Scan for the cell matching the given text and deliver its (x, y) coordinate at center. 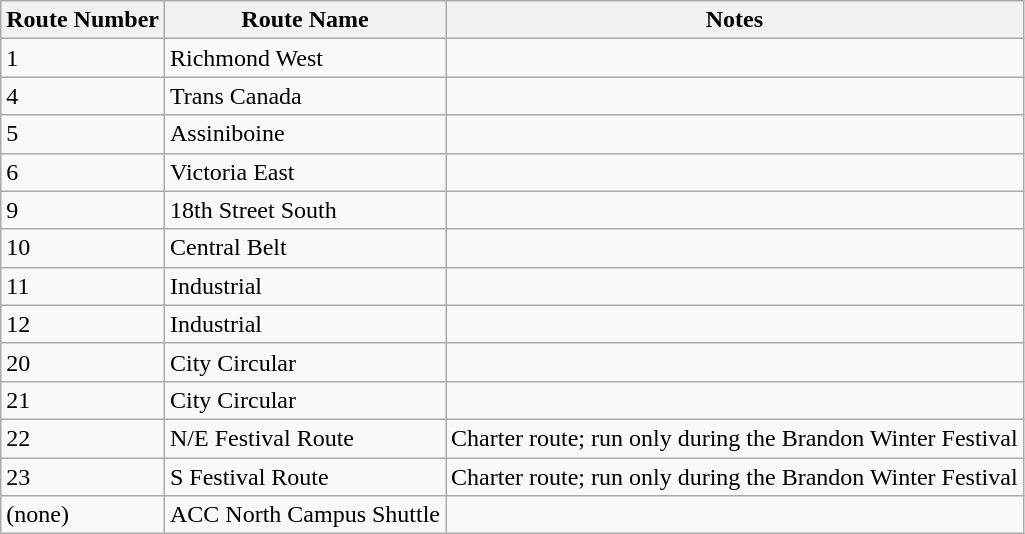
ACC North Campus Shuttle (304, 515)
N/E Festival Route (304, 438)
9 (83, 210)
Route Name (304, 20)
21 (83, 400)
22 (83, 438)
5 (83, 134)
S Festival Route (304, 477)
6 (83, 172)
20 (83, 362)
23 (83, 477)
Trans Canada (304, 96)
Victoria East (304, 172)
Assiniboine (304, 134)
10 (83, 248)
11 (83, 286)
18th Street South (304, 210)
Richmond West (304, 58)
(none) (83, 515)
Route Number (83, 20)
4 (83, 96)
Notes (735, 20)
1 (83, 58)
12 (83, 324)
Central Belt (304, 248)
